Search for the cell housing the specified text and yield its (x, y) center coordinate. 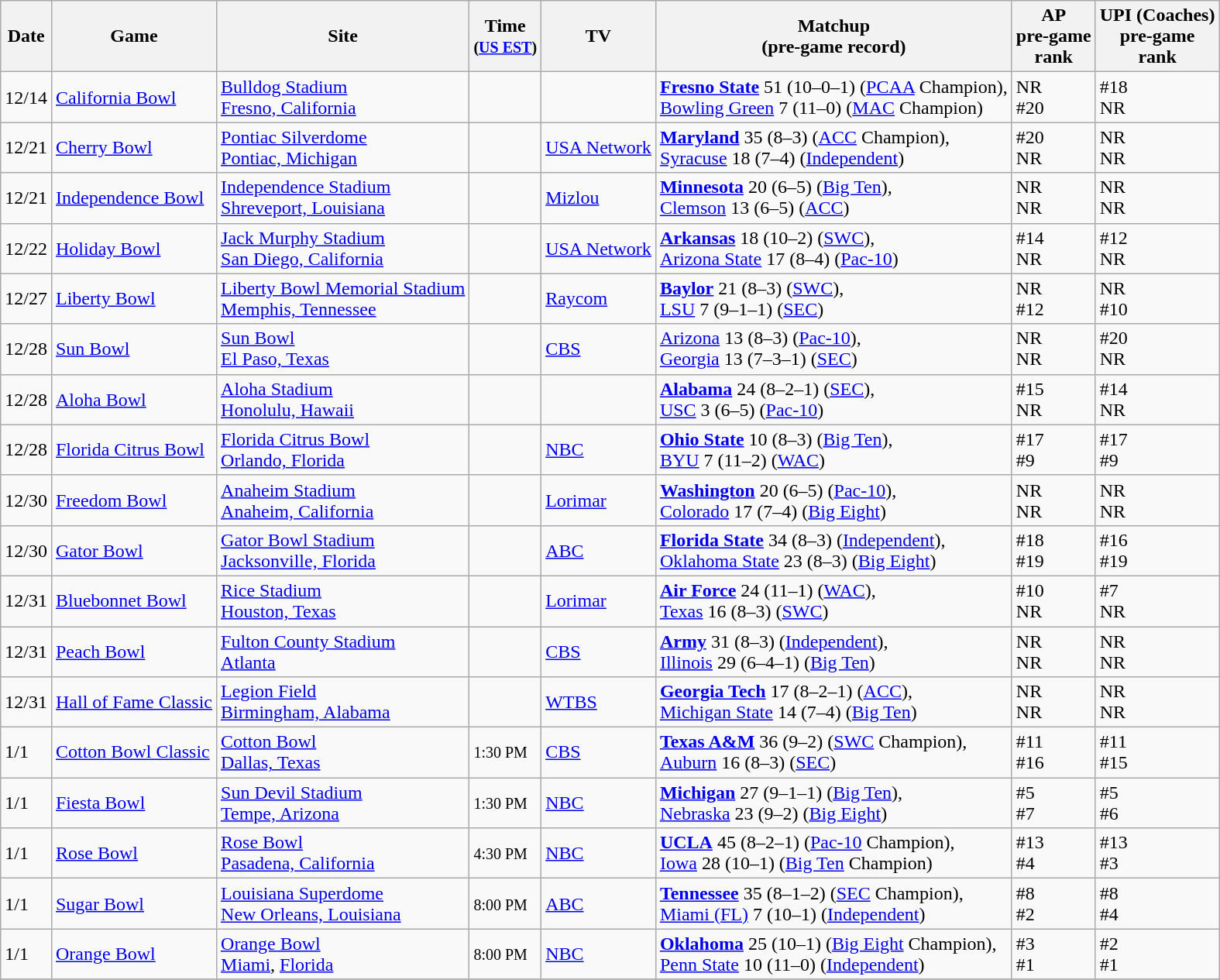
Site (343, 36)
NR#10 (1157, 299)
Independence Bowl (133, 198)
#13#3 (1157, 854)
Fresno State 51 (10–0–1) (PCAA Champion),Bowling Green 7 (11–0) (MAC Champion) (833, 98)
#15NR (1053, 400)
#2#1 (1157, 954)
Orange Bowl (133, 954)
Sun Devil Stadium Tempe, Arizona (343, 803)
Sun Bowl (133, 349)
#3#1 (1053, 954)
Maryland 35 (8–3) (ACC Champion),Syracuse 18 (7–4) (Independent) (833, 147)
Florida State 34 (8–3) (Independent),Oklahoma State 23 (8–3) (Big Eight) (833, 550)
California Bowl (133, 98)
Game (133, 36)
4:30 PM (505, 854)
Jack Murphy Stadium San Diego, California (343, 248)
Hall of Fame Classic (133, 702)
12/14 (26, 98)
Independence Stadium Shreveport, Louisiana (343, 198)
Baylor 21 (8–3) (SWC),LSU 7 (9–1–1) (SEC) (833, 299)
Rice Stadium Houston, Texas (343, 601)
Florida Citrus Bowl Orlando, Florida (343, 449)
Cherry Bowl (133, 147)
Aloha Stadium Honolulu, Hawaii (343, 400)
Aloha Bowl (133, 400)
Bulldog Stadium Fresno, California (343, 98)
Michigan 27 (9–1–1) (Big Ten),Nebraska 23 (9–2) (Big Eight) (833, 803)
Arkansas 18 (10–2) (SWC),Arizona State 17 (8–4) (Pac-10) (833, 248)
12/27 (26, 299)
12/22 (26, 248)
#10NR (1053, 601)
Sugar Bowl (133, 903)
UCLA 45 (8–2–1) (Pac-10 Champion),Iowa 28 (10–1) (Big Ten Champion) (833, 854)
Fiesta Bowl (133, 803)
NR#20 (1053, 98)
Peach Bowl (133, 651)
Cotton Bowl Classic (133, 753)
Army 31 (8–3) (Independent),Illinois 29 (6–4–1) (Big Ten) (833, 651)
#13#4 (1053, 854)
Freedom Bowl (133, 500)
#8#2 (1053, 903)
Rose Bowl Pasadena, California (343, 854)
Minnesota 20 (6–5) (Big Ten),Clemson 13 (6–5) (ACC) (833, 198)
Anaheim Stadium Anaheim, California (343, 500)
Gator Bowl Stadium Jacksonville, Florida (343, 550)
Florida Citrus Bowl (133, 449)
Arizona 13 (8–3) (Pac-10),Georgia 13 (7–3–1) (SEC) (833, 349)
#5#7 (1053, 803)
#11#15 (1157, 753)
Alabama 24 (8–2–1) (SEC),USC 3 (6–5) (Pac-10) (833, 400)
Georgia Tech 17 (8–2–1) (ACC),Michigan State 14 (7–4) (Big Ten) (833, 702)
Date (26, 36)
Liberty Bowl Memorial Stadium Memphis, Tennessee (343, 299)
Air Force 24 (11–1) (WAC),Texas 16 (8–3) (SWC) (833, 601)
#12NR (1157, 248)
APpre-gamerank (1053, 36)
Sun Bowl El Paso, Texas (343, 349)
Ohio State 10 (8–3) (Big Ten),BYU 7 (11–2) (WAC) (833, 449)
Texas A&M 36 (9–2) (SWC Champion),Auburn 16 (8–3) (SEC) (833, 753)
#8#4 (1157, 903)
#18NR (1157, 98)
#7NR (1157, 601)
Tennessee 35 (8–1–2) (SEC Champion),Miami (FL) 7 (10–1) (Independent) (833, 903)
Washington 20 (6–5) (Pac-10),Colorado 17 (7–4) (Big Eight) (833, 500)
TV (599, 36)
Mizlou (599, 198)
Holiday Bowl (133, 248)
UPI (Coaches)pre-gamerank (1157, 36)
#5#6 (1157, 803)
NR#12 (1053, 299)
Matchup(pre-game record) (833, 36)
Pontiac Silverdome Pontiac, Michigan (343, 147)
#11#16 (1053, 753)
Gator Bowl (133, 550)
Bluebonnet Bowl (133, 601)
Rose Bowl (133, 854)
Legion Field Birmingham, Alabama (343, 702)
Louisiana Superdome New Orleans, Louisiana (343, 903)
Raycom (599, 299)
Orange BowlMiami, Florida (343, 954)
Oklahoma 25 (10–1) (Big Eight Champion),Penn State 10 (11–0) (Independent) (833, 954)
Liberty Bowl (133, 299)
Time(US EST) (505, 36)
WTBS (599, 702)
Fulton County Stadium Atlanta (343, 651)
#16#19 (1157, 550)
Cotton Bowl Dallas, Texas (343, 753)
#18#19 (1053, 550)
